Find where the given text appears and provide that cell's center as [x, y] coordinate. 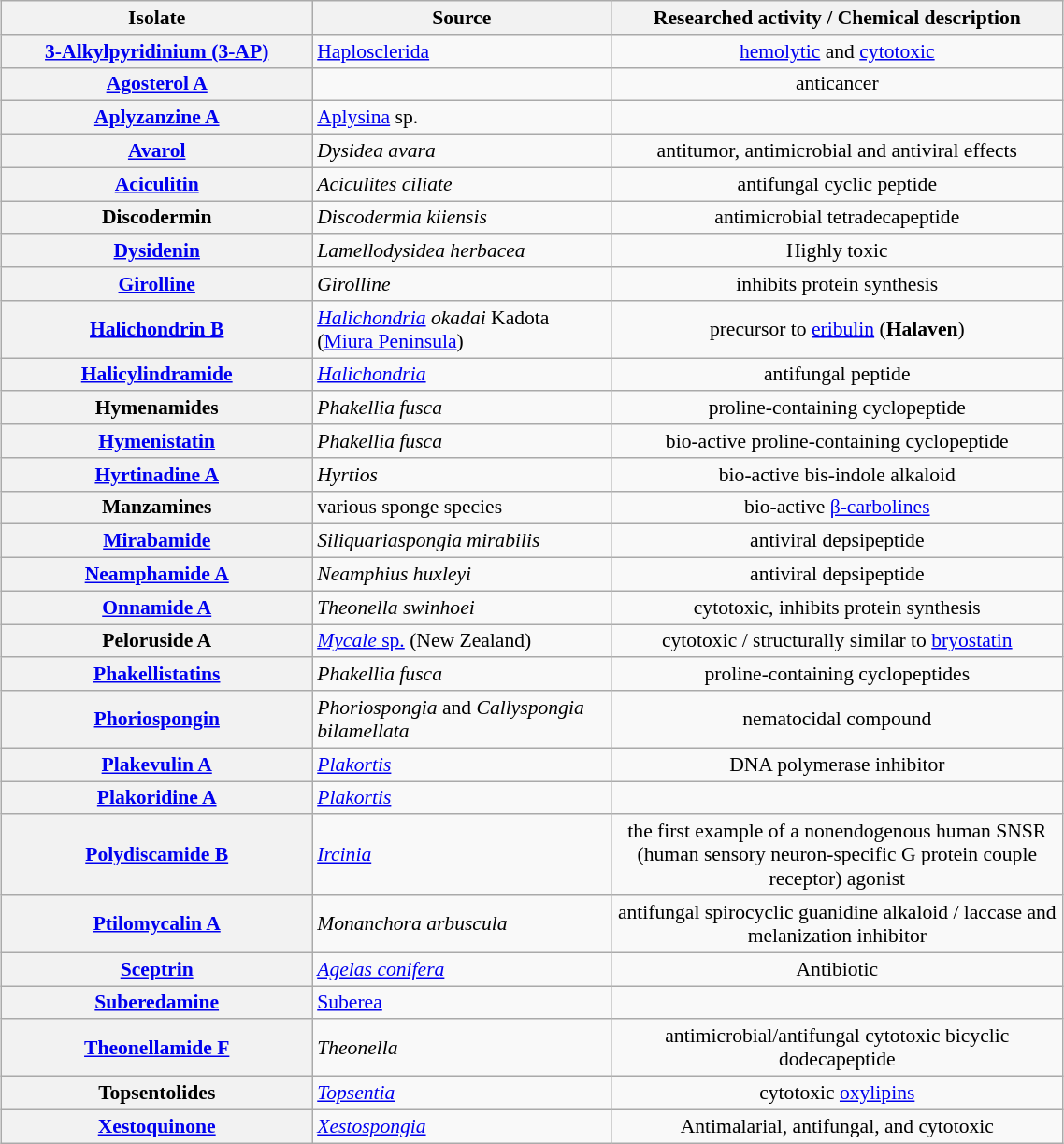
bio-active bis-indole alkaloid [837, 475]
Agelas conifera [462, 969]
Avarol [157, 151]
Isolate [157, 18]
various sponge species [462, 508]
inhibits protein synthesis [837, 284]
Discodermin [157, 218]
Mycale sp. (New Zealand) [462, 641]
Peloruside A [157, 641]
the first example of a nonendogenous human SNSR (human sensory neuron-specific G protein couple receptor) agonist [837, 856]
Discodermia kiiensis [462, 218]
Highly toxic [837, 251]
Hymenistatin [157, 441]
Topsentolides [157, 1094]
Monanchora arbuscula [462, 923]
proline-containing cyclopeptides [837, 675]
Manzamines [157, 508]
bio-active β-carbolines [837, 508]
Plakevulin A [157, 765]
Xestospongia [462, 1126]
Mirabamide [157, 541]
Onnamide A [157, 608]
antifungal peptide [837, 375]
Halichondrin B [157, 329]
cytotoxic oxylipins [837, 1094]
Plakoridine A [157, 798]
Aplyzanzine A [157, 118]
Suberedamine [157, 1003]
Xestoquinone [157, 1126]
Theonellamide F [157, 1049]
Neamphius huxleyi [462, 575]
Ircinia [462, 856]
Neamphamide A [157, 575]
antitumor, antimicrobial and antiviral effects [837, 151]
Phoriospongin [157, 720]
antimicrobial/antifungal cytotoxic bicyclic dodecapeptide [837, 1049]
antifungal spirocyclic guanidine alkaloid / laccase and melanization inhibitor [837, 923]
Researched activity / Chemical description [837, 18]
Haplosclerida [462, 51]
antifungal cyclic peptide [837, 184]
Lamellodysidea herbacea [462, 251]
DNA polymerase inhibitor [837, 765]
Halichondria [462, 375]
Antimalarial, antifungal, and cytotoxic [837, 1126]
Agosterol A [157, 84]
Source [462, 18]
anticancer [837, 84]
Antibiotic [837, 969]
Aplysina sp. [462, 118]
Hyrtinadine A [157, 475]
Dysidea avara [462, 151]
Aciculitin [157, 184]
Aciculites ciliate [462, 184]
Theonella [462, 1049]
Ptilomycalin A [157, 923]
Siliquariaspongia mirabilis [462, 541]
Polydiscamide B [157, 856]
precursor to eribulin (Halaven) [837, 329]
Phoriospongia and Callyspongia bilamellata [462, 720]
3-Alkylpyridinium (3-AP) [157, 51]
Dysidenin [157, 251]
nematocidal compound [837, 720]
cytotoxic, inhibits protein synthesis [837, 608]
antimicrobial tetradecapeptide [837, 218]
Halicylindramide [157, 375]
hemolytic and cytotoxic [837, 51]
cytotoxic / structurally similar to bryostatin [837, 641]
Topsentia [462, 1094]
Phakellistatins [157, 675]
proline-containing cyclopeptide [837, 408]
Theonella swinhoei [462, 608]
Hymenamides [157, 408]
Halichondria okadai Kadota (Miura Peninsula) [462, 329]
Hyrtios [462, 475]
Sceptrin [157, 969]
bio-active proline-containing cyclopeptide [837, 441]
Suberea [462, 1003]
